Search for the cell housing the specified text and yield its [X, Y] center coordinate. 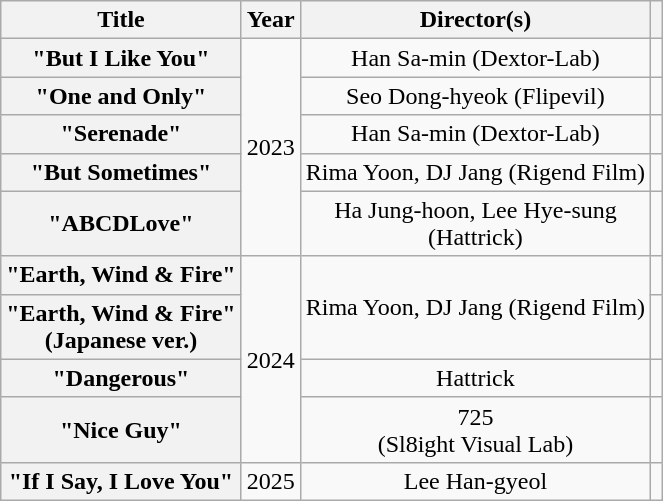
Lee Han-gyeol [475, 481]
2025 [270, 481]
"Earth, Wind & Fire" [121, 275]
Title [121, 20]
"If I Say, I Love You" [121, 481]
2024 [270, 359]
"But I Like You" [121, 58]
Year [270, 20]
725(Sl8ight Visual Lab) [475, 430]
Hattrick [475, 378]
"ABCDLove" [121, 224]
"Nice Guy" [121, 430]
Director(s) [475, 20]
"One and Only" [121, 96]
"Earth, Wind & Fire"(Japanese ver.) [121, 326]
"Dangerous" [121, 378]
Seo Dong-hyeok (Flipevil) [475, 96]
2023 [270, 148]
"But Sometimes" [121, 172]
Ha Jung-hoon, Lee Hye-sung(Hattrick) [475, 224]
"Serenade" [121, 134]
